Pinpoint the cell where the given text exists, returning its [X, Y] midpoint coordinate. 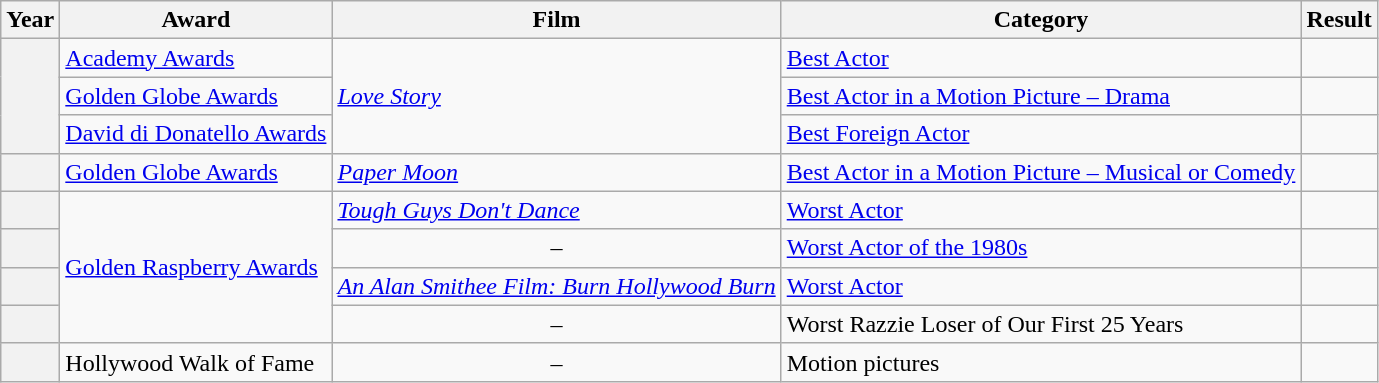
David di Donatello Awards [196, 134]
Paper Moon [556, 172]
Tough Guys Don't Dance [556, 210]
Golden Raspberry Awards [196, 267]
Worst Razzie Loser of Our First 25 Years [1041, 324]
Academy Awards [196, 58]
Motion pictures [1041, 362]
Film [556, 20]
Hollywood Walk of Fame [196, 362]
Best Actor in a Motion Picture – Drama [1041, 96]
Category [1041, 20]
An Alan Smithee Film: Burn Hollywood Burn [556, 286]
Result [1339, 20]
Award [196, 20]
Love Story [556, 96]
Best Actor [1041, 58]
Best Actor in a Motion Picture – Musical or Comedy [1041, 172]
Year [30, 20]
Best Foreign Actor [1041, 134]
Worst Actor of the 1980s [1041, 248]
